Return the [X, Y] coordinate for the center point of the cell that contains the specified text.  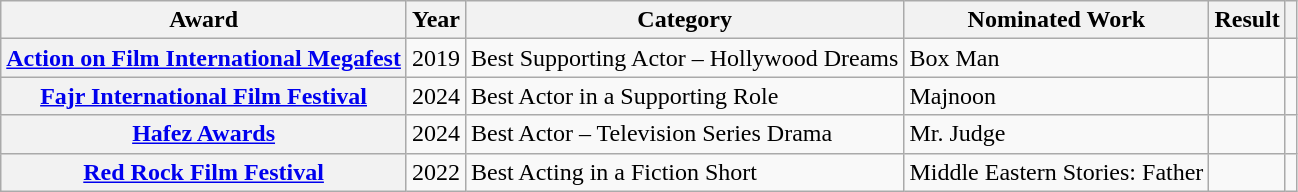
Fajr International Film Festival [204, 96]
Category [684, 20]
Best Supporting Actor – Hollywood Dreams [684, 58]
Year [436, 20]
2019 [436, 58]
Best Acting in a Fiction Short [684, 172]
Hafez Awards [204, 134]
Action on Film International Megafest [204, 58]
Red Rock Film Festival [204, 172]
Nominated Work [1056, 20]
Best Actor – Television Series Drama [684, 134]
Mr. Judge [1056, 134]
2022 [436, 172]
Best Actor in a Supporting Role [684, 96]
Middle Eastern Stories: Father [1056, 172]
Box Man [1056, 58]
Award [204, 20]
Majnoon [1056, 96]
Result [1247, 20]
